From the cell containing the given text, extract its center point as [X, Y] coordinate. 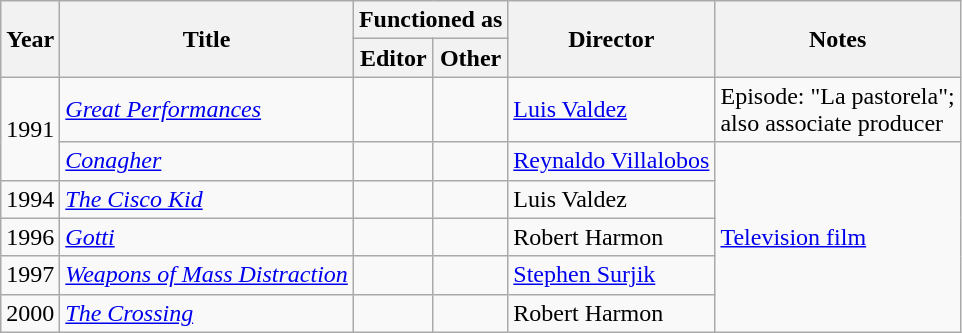
Stephen Surjik [612, 275]
The Crossing [207, 313]
Title [207, 39]
Episode: "La pastorela";also associate producer [838, 110]
Editor [393, 58]
1994 [30, 199]
Other [470, 58]
2000 [30, 313]
1996 [30, 237]
Weapons of Mass Distraction [207, 275]
Year [30, 39]
Television film [838, 237]
Functioned as [430, 20]
Notes [838, 39]
Reynaldo Villalobos [612, 161]
Great Performances [207, 110]
Director [612, 39]
The Cisco Kid [207, 199]
1997 [30, 275]
Conagher [207, 161]
1991 [30, 128]
Gotti [207, 237]
